Detect which cell encompasses the target text, then output its (x, y) center coordinate. 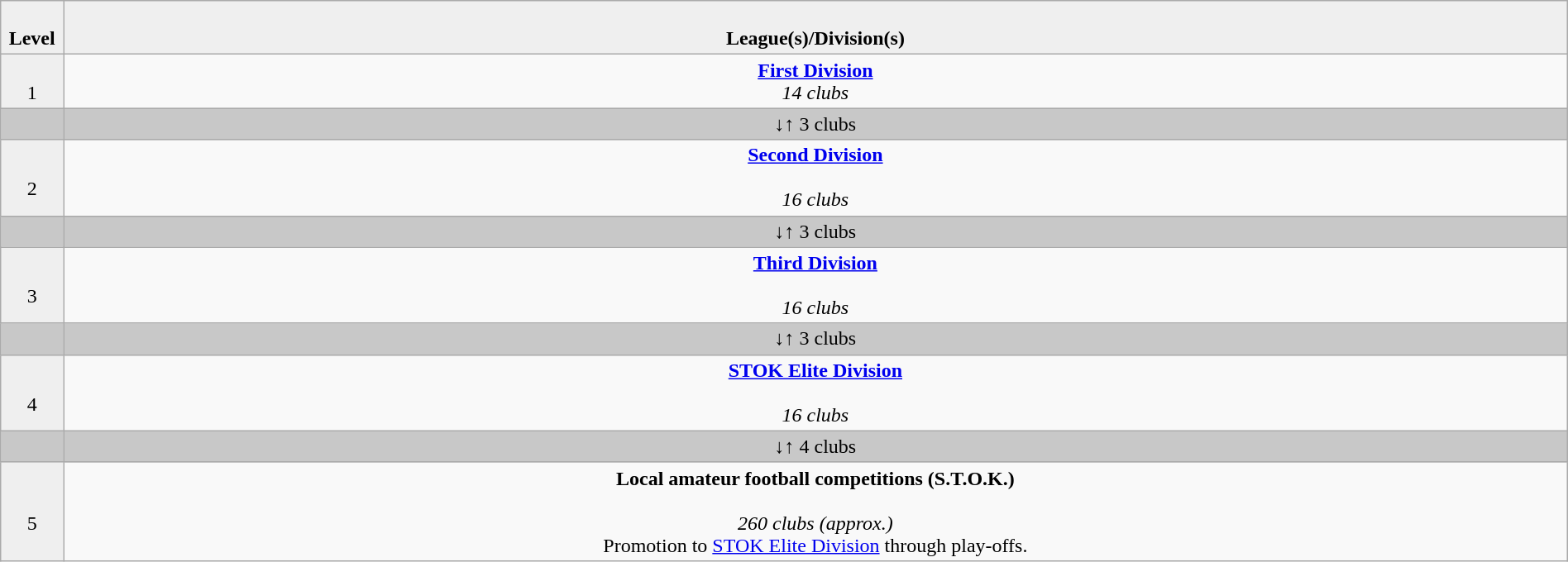
Level (32, 28)
3 (32, 285)
4 (32, 393)
League(s)/Division(s) (815, 28)
Third Division16 clubs (815, 285)
↓↑ 4 clubs (815, 446)
1 (32, 81)
Local amateur football competitions (S.T.O.K.)260 clubs (approx.) Promotion to STOK Elite Division through play-offs. (815, 511)
Second Division16 clubs (815, 178)
5 (32, 511)
First Division14 clubs (815, 81)
STOK Elite Division16 clubs (815, 393)
2 (32, 178)
